Determine the (x, y) coordinate at the center of the cell enclosing the given text.  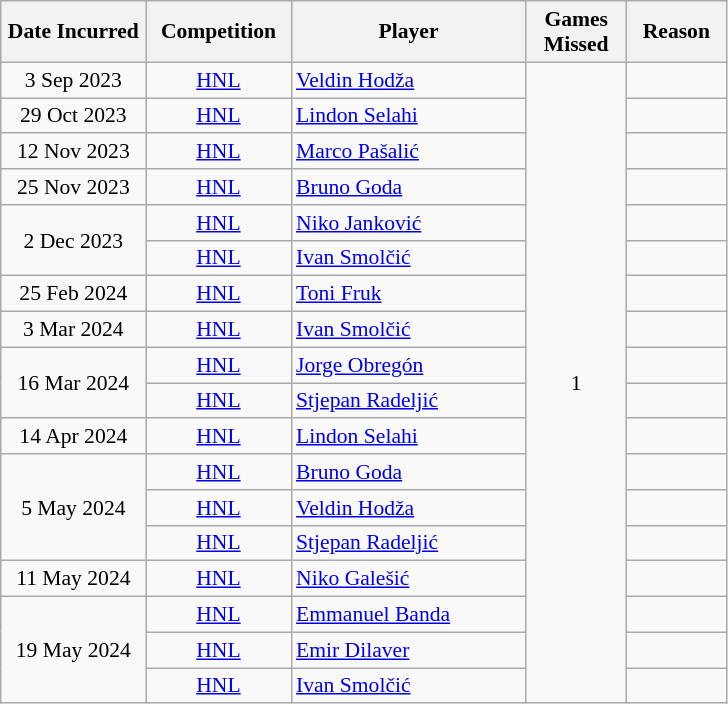
Jorge Obregón (408, 365)
Date Incurred (74, 32)
25 Nov 2023 (74, 187)
Niko Janković (408, 223)
Player (408, 32)
3 Sep 2023 (74, 80)
1 (576, 382)
3 Mar 2024 (74, 330)
Niko Galešić (408, 579)
16 Mar 2024 (74, 382)
Competition (218, 32)
14 Apr 2024 (74, 437)
Emmanuel Banda (408, 615)
25 Feb 2024 (74, 294)
2 Dec 2023 (74, 240)
Marco Pašalić (408, 152)
11 May 2024 (74, 579)
5 May 2024 (74, 508)
29 Oct 2023 (74, 116)
Emir Dilaver (408, 650)
Toni Fruk (408, 294)
12 Nov 2023 (74, 152)
Reason (676, 32)
19 May 2024 (74, 650)
Games Missed (576, 32)
